Search for the cell housing the specified text and yield its (X, Y) center coordinate. 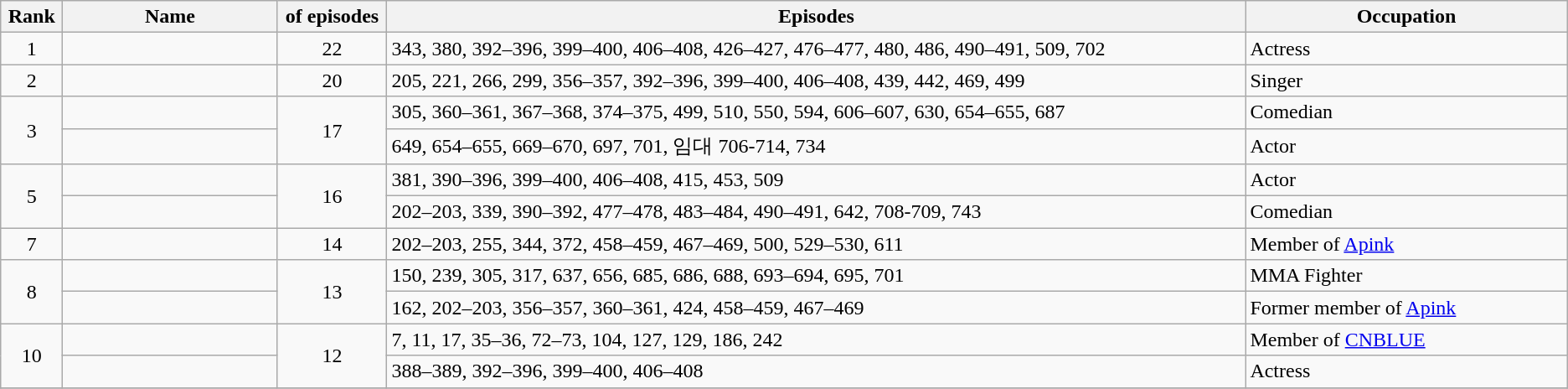
8 (32, 292)
202–203, 339, 390–392, 477–478, 483–484, 490–491, 642, 708-709, 743 (816, 212)
16 (332, 196)
7 (32, 244)
Member of CNBLUE (1406, 340)
Singer (1406, 80)
Rank (32, 17)
3 (32, 131)
150, 239, 305, 317, 637, 656, 685, 686, 688, 693–694, 695, 701 (816, 276)
Member of Apink (1406, 244)
13 (332, 292)
10 (32, 355)
5 (32, 196)
MMA Fighter (1406, 276)
12 (332, 355)
Occupation (1406, 17)
343, 380, 392–396, 399–400, 406–408, 426–427, 476–477, 480, 486, 490–491, 509, 702 (816, 49)
305, 360–361, 367–368, 374–375, 499, 510, 550, 594, 606–607, 630, 654–655, 687 (816, 112)
22 (332, 49)
Name (170, 17)
Episodes (816, 17)
205, 221, 266, 299, 356–357, 392–396, 399–400, 406–408, 439, 442, 469, 499 (816, 80)
162, 202–203, 356–357, 360–361, 424, 458–459, 467–469 (816, 308)
20 (332, 80)
2 (32, 80)
Former member of Apink (1406, 308)
14 (332, 244)
388–389, 392–396, 399–400, 406–408 (816, 371)
7, 11, 17, 35–36, 72–73, 104, 127, 129, 186, 242 (816, 340)
of episodes (332, 17)
649, 654–655, 669–670, 697, 701, 임대 706-714, 734 (816, 146)
381, 390–396, 399–400, 406–408, 415, 453, 509 (816, 180)
1 (32, 49)
17 (332, 131)
202–203, 255, 344, 372, 458–459, 467–469, 500, 529–530, 611 (816, 244)
